For the text-containing cell, return its midpoint in [X, Y] coordinate format. 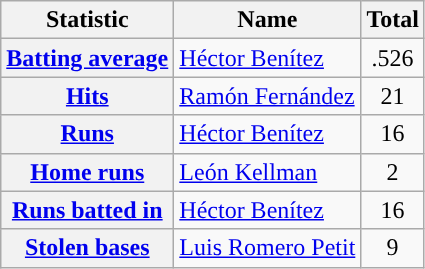
Luis Romero Petit [268, 248]
León Kellman [268, 172]
Stolen bases [88, 248]
.526 [393, 58]
Name [268, 20]
21 [393, 96]
2 [393, 172]
Ramón Fernández [268, 96]
Home runs [88, 172]
Runs batted in [88, 210]
Total [393, 20]
Hits [88, 96]
Statistic [88, 20]
9 [393, 248]
Runs [88, 134]
Batting average [88, 58]
